Find where the given text appears and provide that cell's center as [X, Y] coordinate. 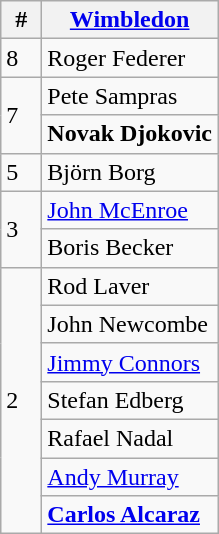
Wimbledon [130, 20]
Rod Laver [130, 286]
7 [22, 115]
Carlos Alcaraz [130, 515]
3 [22, 229]
John McEnroe [130, 210]
Pete Sampras [130, 96]
8 [22, 58]
2 [22, 400]
Stefan Edberg [130, 400]
Jimmy Connors [130, 362]
5 [22, 172]
Andy Murray [130, 477]
# [22, 20]
Roger Federer [130, 58]
Novak Djokovic [130, 134]
Rafael Nadal [130, 438]
Björn Borg [130, 172]
Boris Becker [130, 248]
John Newcombe [130, 324]
